Output the (x, y) coordinate of the center of the cell containing the given text.  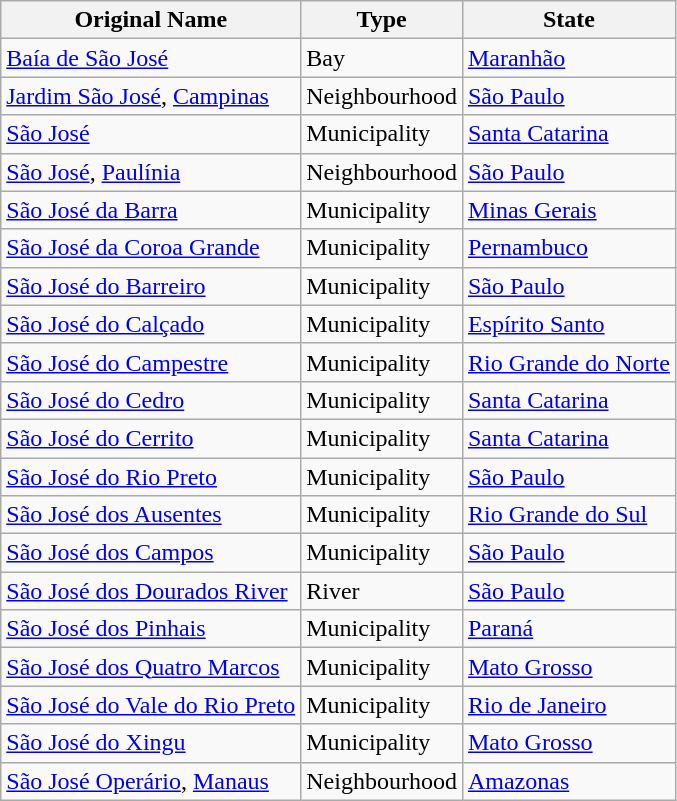
São José Operário, Manaus (151, 781)
Espírito Santo (568, 324)
River (382, 591)
São José da Coroa Grande (151, 248)
São José do Rio Preto (151, 477)
Rio Grande do Norte (568, 362)
Paraná (568, 629)
São José dos Campos (151, 553)
Pernambuco (568, 248)
São José dos Quatro Marcos (151, 667)
São José, Paulínia (151, 172)
Jardim São José, Campinas (151, 96)
São José do Calçado (151, 324)
São José da Barra (151, 210)
Rio de Janeiro (568, 705)
Baía de São José (151, 58)
São José dos Ausentes (151, 515)
Amazonas (568, 781)
Maranhão (568, 58)
São José do Cedro (151, 400)
Type (382, 20)
Original Name (151, 20)
São José do Campestre (151, 362)
São José (151, 134)
State (568, 20)
São José do Xingu (151, 743)
São José dos Dourados River (151, 591)
São José do Vale do Rio Preto (151, 705)
Bay (382, 58)
São José dos Pinhais (151, 629)
São José do Barreiro (151, 286)
Rio Grande do Sul (568, 515)
Minas Gerais (568, 210)
São José do Cerrito (151, 438)
